Return (x, y) of the center of cell containing provided text 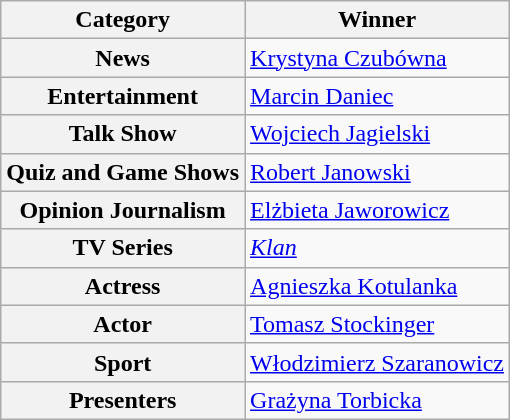
Winner (378, 20)
Włodzimierz Szaranowicz (378, 362)
Entertainment (123, 96)
Quiz and Game Shows (123, 172)
Agnieszka Kotulanka (378, 286)
Presenters (123, 400)
TV Series (123, 248)
Klan (378, 248)
Actress (123, 286)
Tomasz Stockinger (378, 324)
Elżbieta Jaworowicz (378, 210)
Marcin Daniec (378, 96)
Robert Janowski (378, 172)
Grażyna Torbicka (378, 400)
Category (123, 20)
Opinion Journalism (123, 210)
Actor (123, 324)
Krystyna Czubówna (378, 58)
Sport (123, 362)
Talk Show (123, 134)
News (123, 58)
Wojciech Jagielski (378, 134)
